For the text-containing cell, return its midpoint in [x, y] coordinate format. 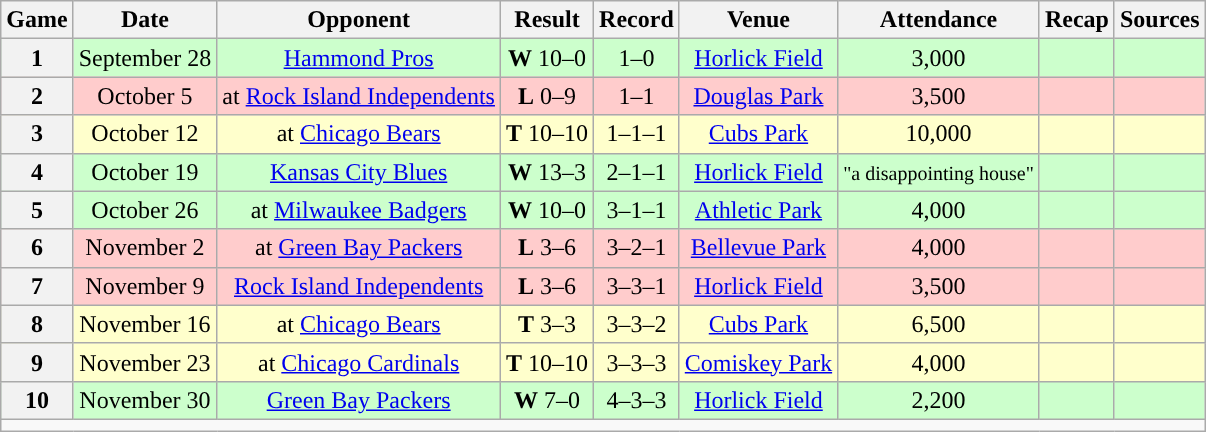
Date [145, 20]
November 16 [145, 324]
9 [37, 362]
November 30 [145, 400]
Athletic Park [758, 210]
4 [37, 172]
3–2–1 [637, 248]
3–1–1 [637, 210]
3,000 [939, 58]
2–1–1 [637, 172]
3–3–2 [637, 324]
Hammond Pros [359, 58]
Green Bay Packers [359, 400]
L 0–9 [546, 96]
November 23 [145, 362]
November 2 [145, 248]
4–3–3 [637, 400]
W 7–0 [546, 400]
Bellevue Park [758, 248]
1–0 [637, 58]
Attendance [939, 20]
"a disappointing house" [939, 172]
at Green Bay Packers [359, 248]
Record [637, 20]
6 [37, 248]
at Milwaukee Badgers [359, 210]
Game [37, 20]
5 [37, 210]
October 12 [145, 134]
Result [546, 20]
Comiskey Park [758, 362]
Douglas Park [758, 96]
3–3–1 [637, 286]
November 9 [145, 286]
2 [37, 96]
T 3–3 [546, 324]
8 [37, 324]
1–1–1 [637, 134]
at Rock Island Independents [359, 96]
1–1 [637, 96]
Venue [758, 20]
10 [37, 400]
3–3–3 [637, 362]
Recap [1076, 20]
10,000 [939, 134]
7 [37, 286]
October 5 [145, 96]
Sources [1160, 20]
1 [37, 58]
Kansas City Blues [359, 172]
2,200 [939, 400]
October 26 [145, 210]
6,500 [939, 324]
at Chicago Cardinals [359, 362]
September 28 [145, 58]
Opponent [359, 20]
October 19 [145, 172]
3 [37, 134]
Rock Island Independents [359, 286]
W 13–3 [546, 172]
